Find where the given text appears and provide that cell's center as (x, y) coordinate. 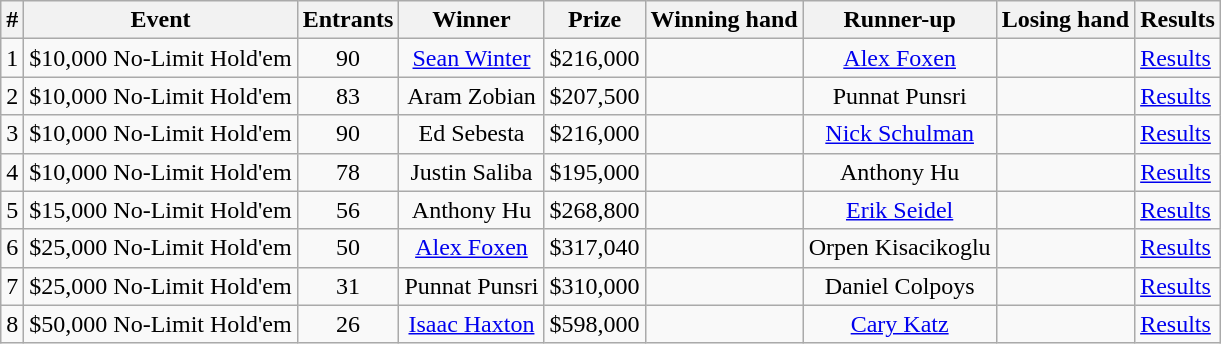
50 (348, 248)
Event (160, 20)
# (12, 20)
Winner (472, 20)
$268,800 (594, 210)
Losing hand (1065, 20)
2 (12, 96)
$207,500 (594, 96)
Cary Katz (900, 324)
Nick Schulman (900, 134)
$598,000 (594, 324)
83 (348, 96)
Erik Seidel (900, 210)
26 (348, 324)
Ed Sebesta (472, 134)
$50,000 No-Limit Hold'em (160, 324)
78 (348, 172)
$317,040 (594, 248)
8 (12, 324)
Entrants (348, 20)
5 (12, 210)
Aram Zobian (472, 96)
4 (12, 172)
$15,000 No-Limit Hold'em (160, 210)
1 (12, 58)
Sean Winter (472, 58)
Prize (594, 20)
Orpen Kisacikoglu (900, 248)
$310,000 (594, 286)
6 (12, 248)
Justin Saliba (472, 172)
Winning hand (724, 20)
$195,000 (594, 172)
3 (12, 134)
Isaac Haxton (472, 324)
Daniel Colpoys (900, 286)
31 (348, 286)
56 (348, 210)
Runner-up (900, 20)
7 (12, 286)
